From the cell containing the given text, extract its center point as [X, Y] coordinate. 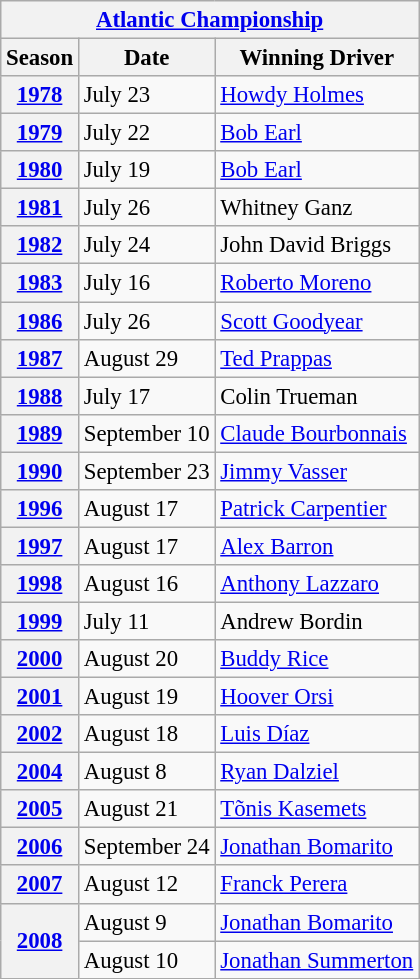
1986 [40, 321]
August 20 [146, 659]
1990 [40, 471]
Luis Díaz [317, 734]
August 8 [146, 772]
2008 [40, 940]
Date [146, 58]
2004 [40, 772]
Franck Perera [317, 885]
1998 [40, 584]
September 10 [146, 433]
July 24 [146, 245]
Buddy Rice [317, 659]
Jimmy Vasser [317, 471]
July 22 [146, 133]
2007 [40, 885]
Atlantic Championship [210, 20]
1989 [40, 433]
1981 [40, 208]
1999 [40, 621]
2005 [40, 809]
August 12 [146, 885]
Anthony Lazzaro [317, 584]
Jonathan Summerton [317, 960]
1978 [40, 95]
August 10 [146, 960]
September 23 [146, 471]
1988 [40, 396]
1979 [40, 133]
Season [40, 58]
Howdy Holmes [317, 95]
Tõnis Kasemets [317, 809]
1997 [40, 546]
1987 [40, 358]
1983 [40, 283]
August 29 [146, 358]
August 19 [146, 697]
Hoover Orsi [317, 697]
August 21 [146, 809]
Colin Trueman [317, 396]
Scott Goodyear [317, 321]
July 11 [146, 621]
2000 [40, 659]
July 23 [146, 95]
2002 [40, 734]
Ryan Dalziel [317, 772]
John David Briggs [317, 245]
August 9 [146, 922]
Alex Barron [317, 546]
July 19 [146, 170]
1980 [40, 170]
2006 [40, 847]
July 16 [146, 283]
July 17 [146, 396]
Ted Prappas [317, 358]
August 16 [146, 584]
Winning Driver [317, 58]
1996 [40, 509]
August 18 [146, 734]
Patrick Carpentier [317, 509]
1982 [40, 245]
Claude Bourbonnais [317, 433]
September 24 [146, 847]
Andrew Bordin [317, 621]
Roberto Moreno [317, 283]
2001 [40, 697]
Whitney Ganz [317, 208]
